For the text-containing cell, return its midpoint in (x, y) coordinate format. 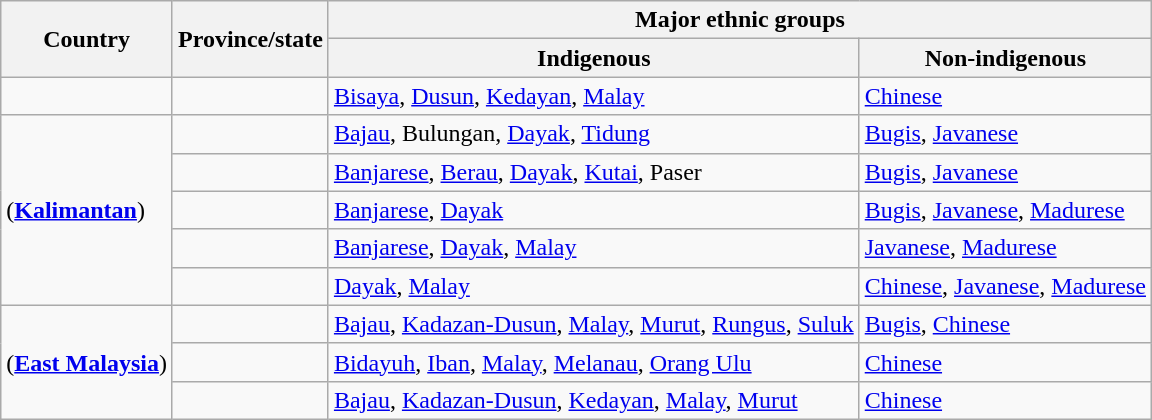
Non-indigenous (1005, 58)
Banjarese, Dayak, Malay (594, 248)
(East Malaysia) (87, 362)
Bajau, Kadazan-Dusun, Malay, Murut, Rungus, Suluk (594, 324)
Dayak, Malay (594, 286)
Bajau, Kadazan-Dusun, Kedayan, Malay, Murut (594, 400)
Bidayuh, Iban, Malay, Melanau, Orang Ulu (594, 362)
Bugis, Javanese, Madurese (1005, 210)
Country (87, 39)
Indigenous (594, 58)
Bisaya, Dusun, Kedayan, Malay (594, 96)
(Kalimantan) (87, 210)
Bajau, Bulungan, Dayak, Tidung (594, 134)
Province/state (250, 39)
Bugis, Chinese (1005, 324)
Javanese, Madurese (1005, 248)
Chinese, Javanese, Madurese (1005, 286)
Banjarese, Dayak (594, 210)
Banjarese, Berau, Dayak, Kutai, Paser (594, 172)
Major ethnic groups (740, 20)
